Pinpoint the cell where the given text exists, returning its (x, y) midpoint coordinate. 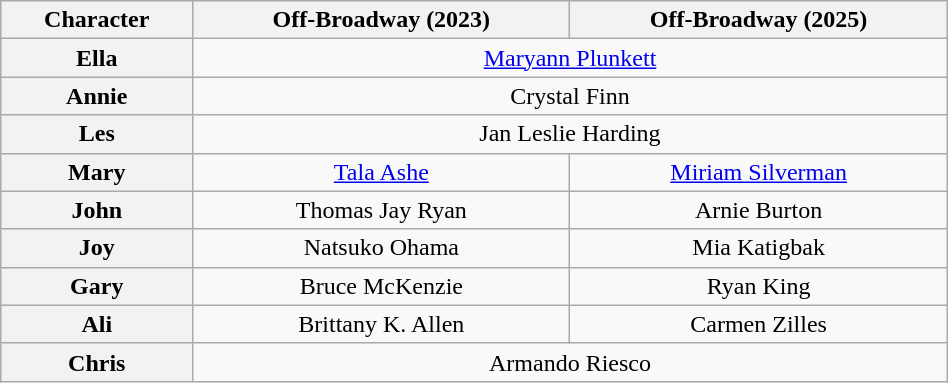
Natsuko Ohama (382, 248)
Les (97, 134)
Thomas Jay Ryan (382, 210)
Armando Riesco (570, 362)
Bruce McKenzie (382, 286)
Mary (97, 172)
Off-Broadway (2025) (758, 20)
Carmen Zilles (758, 324)
Off-Broadway (2023) (382, 20)
Tala Ashe (382, 172)
Brittany K. Allen (382, 324)
Joy (97, 248)
Ella (97, 58)
Arnie Burton (758, 210)
Chris (97, 362)
Mia Katigbak (758, 248)
Character (97, 20)
John (97, 210)
Gary (97, 286)
Crystal Finn (570, 96)
Ali (97, 324)
Maryann Plunkett (570, 58)
Jan Leslie Harding (570, 134)
Annie (97, 96)
Ryan King (758, 286)
Miriam Silverman (758, 172)
